Detect which cell encompasses the target text, then output its [X, Y] center coordinate. 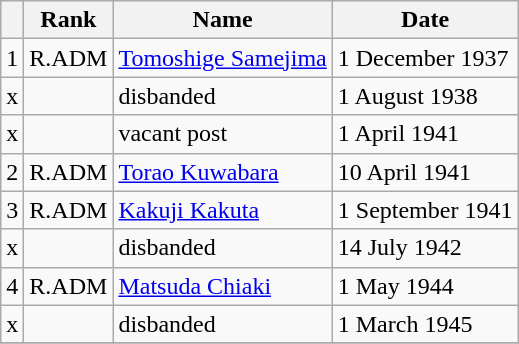
vacant post [222, 134]
1 March 1945 [425, 324]
Tomoshige Samejima [222, 58]
1 [12, 58]
Name [222, 20]
1 August 1938 [425, 96]
Matsuda Chiaki [222, 286]
1 December 1937 [425, 58]
14 July 1942 [425, 248]
Date [425, 20]
Torao Kuwabara [222, 172]
Kakuji Kakuta [222, 210]
4 [12, 286]
1 April 1941 [425, 134]
3 [12, 210]
Rank [68, 20]
10 April 1941 [425, 172]
1 September 1941 [425, 210]
1 May 1944 [425, 286]
2 [12, 172]
